Provide the (x, y) coordinate of the cell's center where the given text is located.  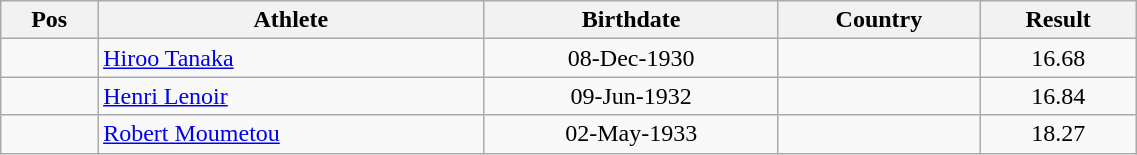
Country (878, 20)
16.68 (1058, 58)
Athlete (291, 20)
Henri Lenoir (291, 96)
02-May-1933 (631, 134)
Robert Moumetou (291, 134)
Result (1058, 20)
08-Dec-1930 (631, 58)
16.84 (1058, 96)
Pos (50, 20)
18.27 (1058, 134)
Birthdate (631, 20)
09-Jun-1932 (631, 96)
Hiroo Tanaka (291, 58)
